Output the [X, Y] coordinate of the center of the cell containing the given text.  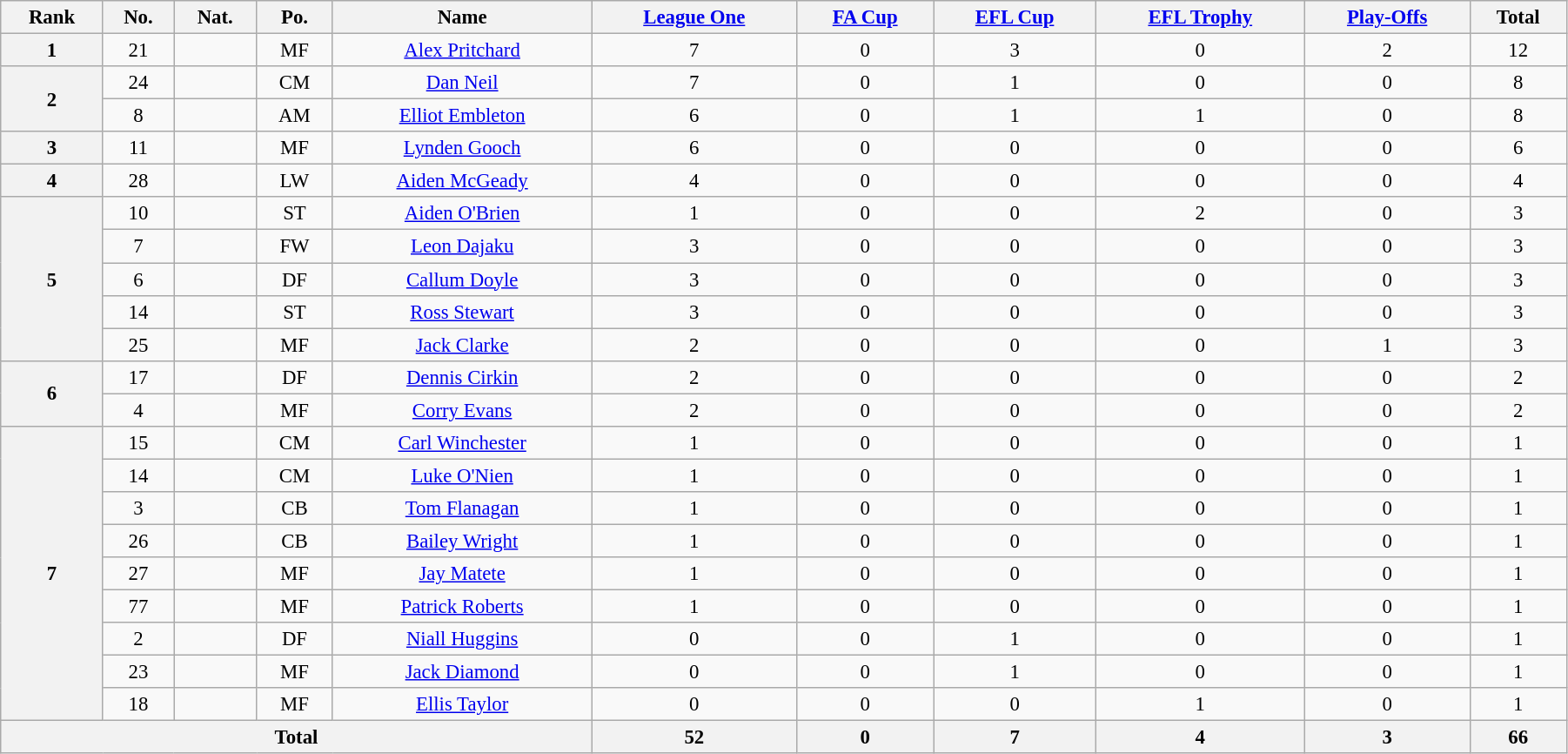
15 [137, 443]
5 [52, 279]
11 [137, 148]
Leon Dajaku [462, 246]
Po. [294, 17]
18 [137, 704]
Play-Offs [1387, 17]
12 [1518, 50]
Ross Stewart [462, 312]
Corry Evans [462, 410]
Jay Matete [462, 574]
Luke O'Nien [462, 475]
27 [137, 574]
FA Cup [865, 17]
Patrick Roberts [462, 607]
AM [294, 116]
Dan Neil [462, 83]
24 [137, 83]
FW [294, 246]
Elliot Embleton [462, 116]
LW [294, 181]
21 [137, 50]
66 [1518, 737]
17 [137, 377]
No. [137, 17]
Aiden O'Brien [462, 213]
Niall Huggins [462, 639]
Aiden McGeady [462, 181]
Jack Clarke [462, 345]
Name [462, 17]
Rank [52, 17]
Bailey Wright [462, 541]
Carl Winchester [462, 443]
Dennis Cirkin [462, 377]
Jack Diamond [462, 672]
EFL Trophy [1200, 17]
Lynden Gooch [462, 148]
League One [694, 17]
28 [137, 181]
25 [137, 345]
10 [137, 213]
Tom Flanagan [462, 508]
Nat. [216, 17]
77 [137, 607]
Callum Doyle [462, 279]
Ellis Taylor [462, 704]
52 [694, 737]
Alex Pritchard [462, 50]
26 [137, 541]
23 [137, 672]
EFL Cup [1015, 17]
